Return [x, y] of the center of cell containing provided text 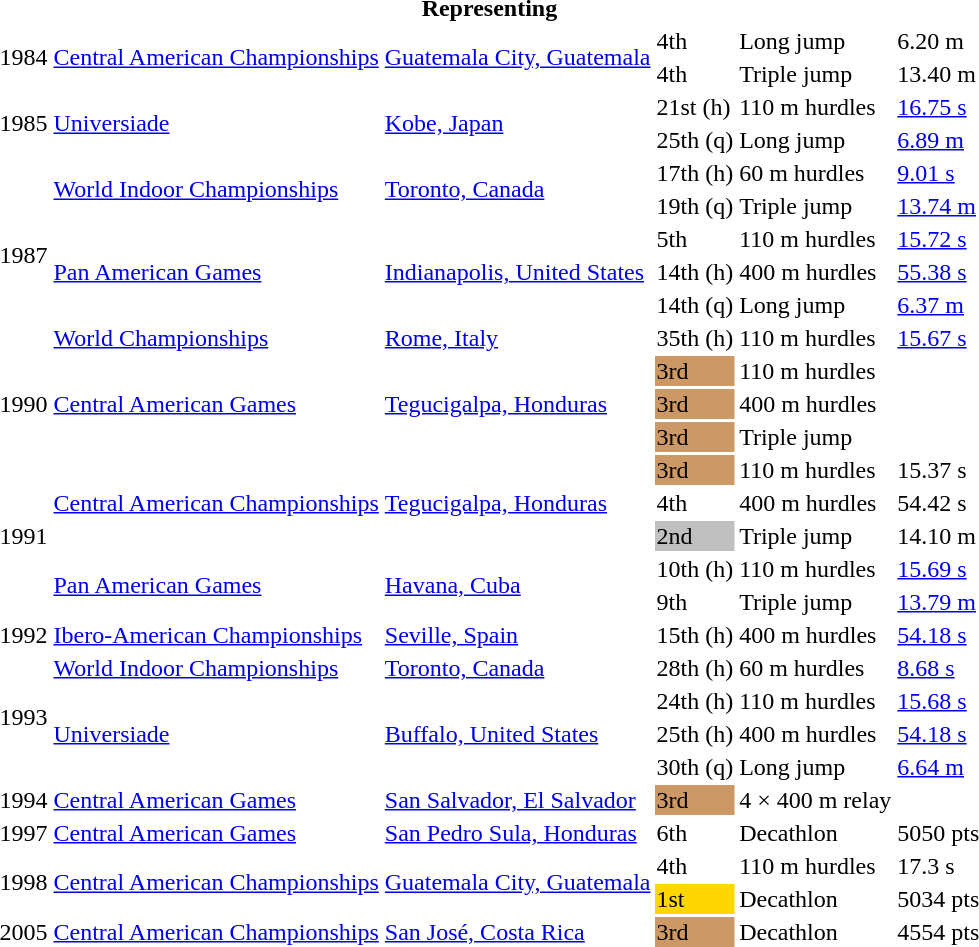
Indianapolis, United States [518, 272]
14th (q) [695, 305]
San Pedro Sula, Honduras [518, 833]
Kobe, Japan [518, 124]
10th (h) [695, 569]
25th (q) [695, 140]
Buffalo, United States [518, 734]
28th (h) [695, 668]
9th [695, 602]
35th (h) [695, 338]
Ibero-American Championships [216, 635]
4 × 400 m relay [816, 800]
Seville, Spain [518, 635]
5th [695, 239]
25th (h) [695, 734]
15th (h) [695, 635]
30th (q) [695, 767]
17th (h) [695, 173]
San Salvador, El Salvador [518, 800]
Rome, Italy [518, 338]
San José, Costa Rica [518, 932]
21st (h) [695, 107]
6th [695, 833]
14th (h) [695, 272]
1st [695, 899]
World Championships [216, 338]
2nd [695, 536]
Havana, Cuba [518, 586]
24th (h) [695, 701]
19th (q) [695, 206]
